Determine the (X, Y) coordinate at the center of the cell enclosing the given text.  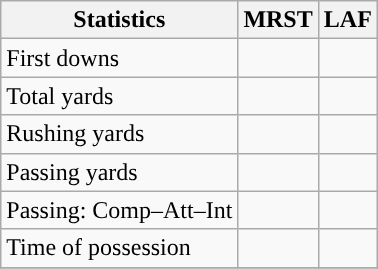
Total yards (120, 96)
MRST (278, 20)
Statistics (120, 20)
Rushing yards (120, 134)
LAF (348, 20)
First downs (120, 58)
Passing yards (120, 172)
Time of possession (120, 248)
Passing: Comp–Att–Int (120, 210)
